Provide the [x, y] coordinate of the cell's center where the given text is located.  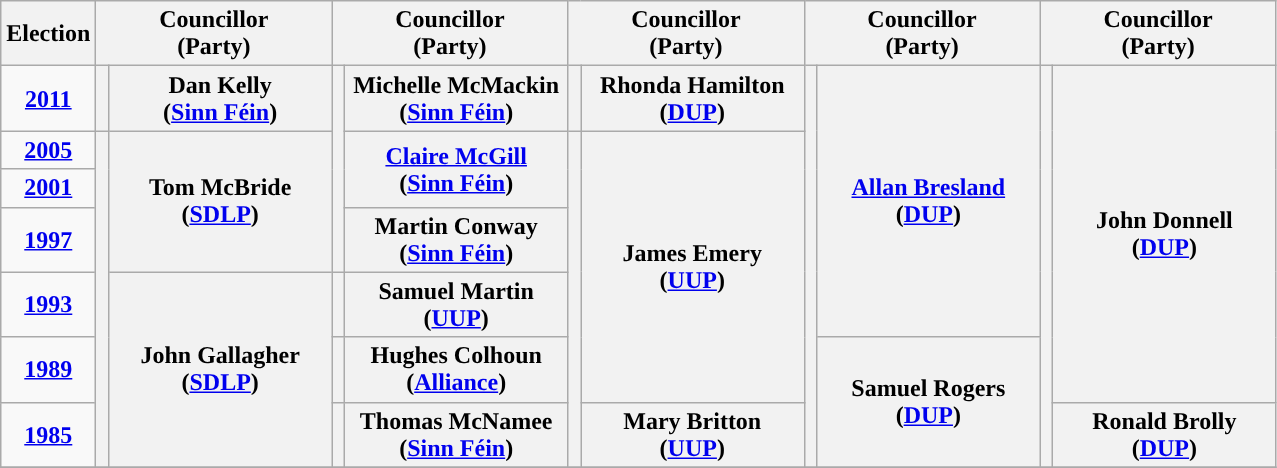
Martin Conway (Sinn Féin) [456, 240]
2001 [48, 188]
Thomas McNamee (Sinn Féin) [456, 434]
Election [48, 34]
1989 [48, 370]
Hughes Colhoun (Alliance) [456, 370]
Tom McBride (SDLP) [220, 202]
Michelle McMackin (Sinn Féin) [456, 98]
Mary Britton (UUP) [692, 434]
Rhonda Hamilton (DUP) [692, 98]
Samuel Rogers (DUP) [929, 402]
1997 [48, 240]
John Donnell (DUP) [1165, 234]
Claire McGill (Sinn Féin) [456, 169]
Allan Bresland (DUP) [929, 202]
2011 [48, 98]
Ronald Brolly (DUP) [1165, 434]
1985 [48, 434]
1993 [48, 304]
Samuel Martin (UUP) [456, 304]
Dan Kelly (Sinn Féin) [220, 98]
2005 [48, 150]
James Emery (UUP) [692, 266]
John Gallagher (SDLP) [220, 370]
